Extract the [x, y] coordinate from the center of the cell holding the provided text.  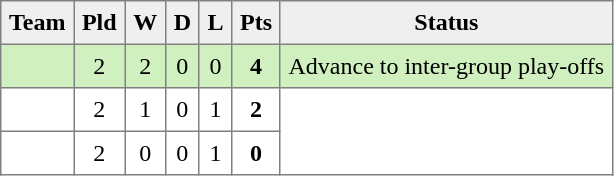
W [145, 23]
Status [446, 23]
Advance to inter-group play-offs [446, 66]
Pld [100, 23]
L [216, 23]
Team [38, 23]
Pts [256, 23]
4 [256, 66]
D [182, 23]
